Find where the given text appears and provide that cell's center as [X, Y] coordinate. 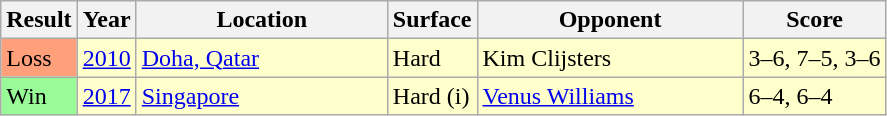
Loss [39, 58]
3–6, 7–5, 3–6 [814, 58]
Win [39, 96]
Doha, Qatar [262, 58]
Score [814, 20]
Surface [432, 20]
2010 [106, 58]
2017 [106, 96]
Kim Clijsters [610, 58]
Opponent [610, 20]
Hard (i) [432, 96]
Venus Williams [610, 96]
Result [39, 20]
Year [106, 20]
6–4, 6–4 [814, 96]
Singapore [262, 96]
Hard [432, 58]
Location [262, 20]
